Detect which cell encompasses the target text, then output its [x, y] center coordinate. 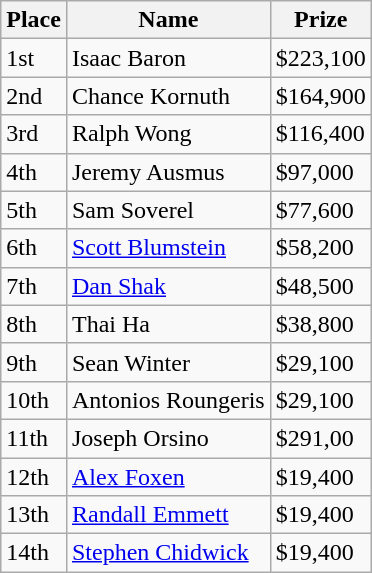
$38,800 [320, 324]
Scott Blumstein [168, 248]
Jeremy Ausmus [168, 172]
$223,100 [320, 58]
Place [34, 20]
Ralph Wong [168, 134]
5th [34, 210]
9th [34, 362]
12th [34, 477]
1st [34, 58]
$48,500 [320, 286]
14th [34, 553]
6th [34, 248]
$116,400 [320, 134]
7th [34, 286]
Isaac Baron [168, 58]
$58,200 [320, 248]
$291,00 [320, 438]
Name [168, 20]
4th [34, 172]
Sam Soverel [168, 210]
Antonios Roungeris [168, 400]
2nd [34, 96]
$77,600 [320, 210]
Chance Kornuth [168, 96]
Randall Emmett [168, 515]
10th [34, 400]
11th [34, 438]
Stephen Chidwick [168, 553]
3rd [34, 134]
$97,000 [320, 172]
Sean Winter [168, 362]
Prize [320, 20]
Dan Shak [168, 286]
$164,900 [320, 96]
Alex Foxen [168, 477]
Thai Ha [168, 324]
13th [34, 515]
8th [34, 324]
Joseph Orsino [168, 438]
